Provide the (X, Y) coordinate of the cell's center where the given text is located.  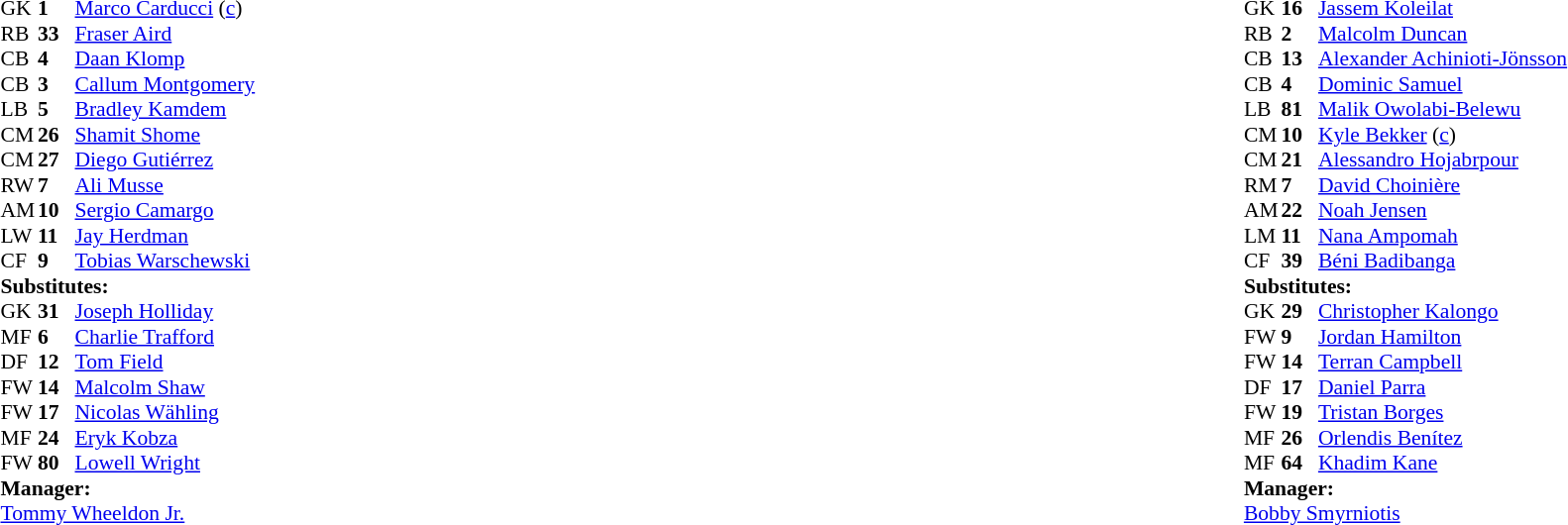
Lowell Wright (166, 463)
19 (1299, 413)
Orlendis Benítez (1443, 438)
21 (1299, 159)
Alexander Achinioti-Jönsson (1443, 58)
Joseph Holliday (166, 312)
39 (1299, 261)
Daan Klomp (166, 58)
David Choinière (1443, 185)
Malik Owolabi-Belewu (1443, 110)
RM (1263, 185)
Nicolas Wähling (166, 413)
81 (1299, 110)
Tom Field (166, 362)
22 (1299, 211)
Kyle Bekker (c) (1443, 135)
Malcolm Duncan (1443, 34)
LW (19, 236)
31 (56, 312)
Charlie Trafford (166, 337)
Terran Campbell (1443, 362)
RW (19, 185)
LM (1263, 236)
Fraser Aird (166, 34)
Bradley Kamdem (166, 110)
Noah Jensen (1443, 211)
3 (56, 84)
Eryk Kobza (166, 438)
Daniel Parra (1443, 387)
13 (1299, 58)
Béni Badibanga (1443, 261)
Diego Gutiérrez (166, 159)
Jordan Hamilton (1443, 337)
Alessandro Hojabrpour (1443, 159)
80 (56, 463)
Malcolm Shaw (166, 387)
12 (56, 362)
Tobias Warschewski (166, 261)
6 (56, 337)
Sergio Camargo (166, 211)
Nana Ampomah (1443, 236)
24 (56, 438)
Tristan Borges (1443, 413)
Jay Herdman (166, 236)
Christopher Kalongo (1443, 312)
2 (1299, 34)
Ali Musse (166, 185)
29 (1299, 312)
Callum Montgomery (166, 84)
Shamit Shome (166, 135)
5 (56, 110)
64 (1299, 463)
27 (56, 159)
33 (56, 34)
Dominic Samuel (1443, 84)
Khadim Kane (1443, 463)
